Return the [x, y] coordinate for the center point of the cell that contains the specified text.  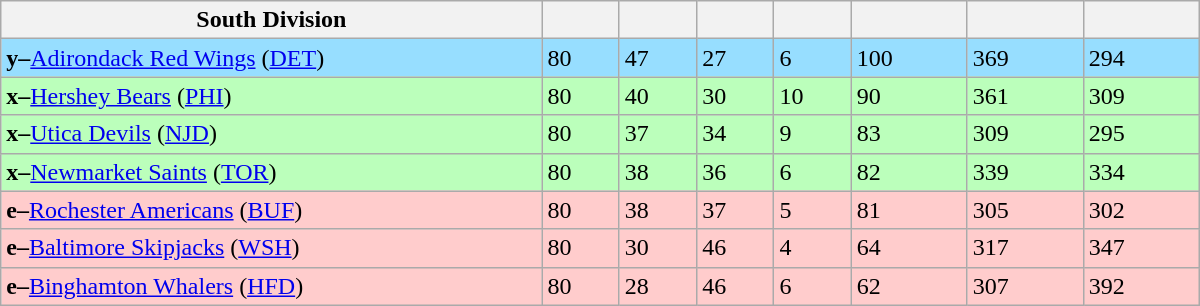
9 [812, 134]
10 [812, 96]
e–Binghamton Whalers (HFD) [272, 286]
317 [1025, 248]
90 [909, 96]
334 [1141, 172]
361 [1025, 96]
62 [909, 286]
295 [1141, 134]
347 [1141, 248]
339 [1025, 172]
40 [658, 96]
34 [736, 134]
294 [1141, 58]
369 [1025, 58]
27 [736, 58]
36 [736, 172]
302 [1141, 210]
5 [812, 210]
392 [1141, 286]
x–Newmarket Saints (TOR) [272, 172]
83 [909, 134]
307 [1025, 286]
e–Rochester Americans (BUF) [272, 210]
e–Baltimore Skipjacks (WSH) [272, 248]
47 [658, 58]
82 [909, 172]
100 [909, 58]
305 [1025, 210]
64 [909, 248]
28 [658, 286]
81 [909, 210]
4 [812, 248]
x–Hershey Bears (PHI) [272, 96]
South Division [272, 20]
x–Utica Devils (NJD) [272, 134]
y–Adirondack Red Wings (DET) [272, 58]
